Search for the cell housing the specified text and yield its (x, y) center coordinate. 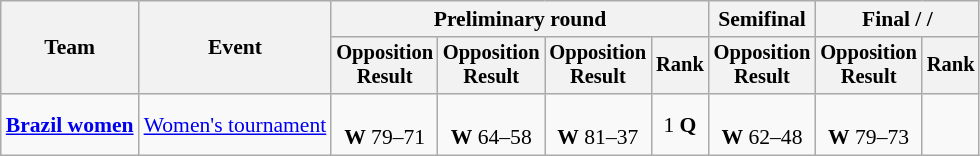
Preliminary round (520, 19)
W 64–58 (492, 124)
W 79–71 (384, 124)
Event (236, 48)
Semifinal (762, 19)
Women's tournament (236, 124)
Final / / (897, 19)
Brazil women (70, 124)
W 79–73 (868, 124)
W 62–48 (762, 124)
W 81–37 (598, 124)
1 Q (680, 124)
Team (70, 48)
